Return (X, Y) of the center of cell containing provided text 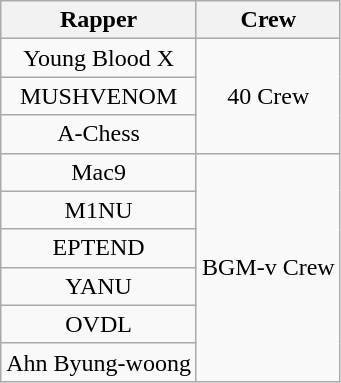
EPTEND (99, 248)
OVDL (99, 324)
BGM-v Crew (268, 267)
Crew (268, 20)
Mac9 (99, 172)
Young Blood X (99, 58)
YANU (99, 286)
Ahn Byung-woong (99, 362)
Rapper (99, 20)
M1NU (99, 210)
A-Chess (99, 134)
40 Crew (268, 96)
MUSHVENOM (99, 96)
